Scan for the cell matching the given text and deliver its [X, Y] coordinate at center. 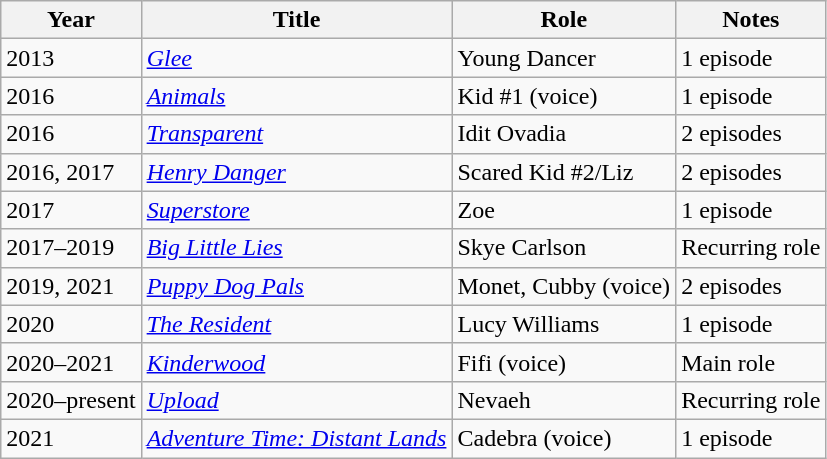
Superstore [296, 210]
Kinderwood [296, 362]
2016, 2017 [71, 172]
Henry Danger [296, 172]
Lucy Williams [564, 324]
Main role [751, 362]
2017 [71, 210]
Skye Carlson [564, 248]
Puppy Dog Pals [296, 286]
2021 [71, 438]
Upload [296, 400]
2013 [71, 58]
Nevaeh [564, 400]
Scared Kid #2/Liz [564, 172]
Title [296, 20]
Animals [296, 96]
Adventure Time: Distant Lands [296, 438]
Kid #1 (voice) [564, 96]
2017–2019 [71, 248]
Zoe [564, 210]
Fifi (voice) [564, 362]
Idit Ovadia [564, 134]
Monet, Cubby (voice) [564, 286]
Role [564, 20]
Transparent [296, 134]
Cadebra (voice) [564, 438]
The Resident [296, 324]
Big Little Lies [296, 248]
Notes [751, 20]
2020 [71, 324]
2019, 2021 [71, 286]
2020–present [71, 400]
2020–2021 [71, 362]
Young Dancer [564, 58]
Year [71, 20]
Glee [296, 58]
